Return [X, Y] of the center of cell containing provided text 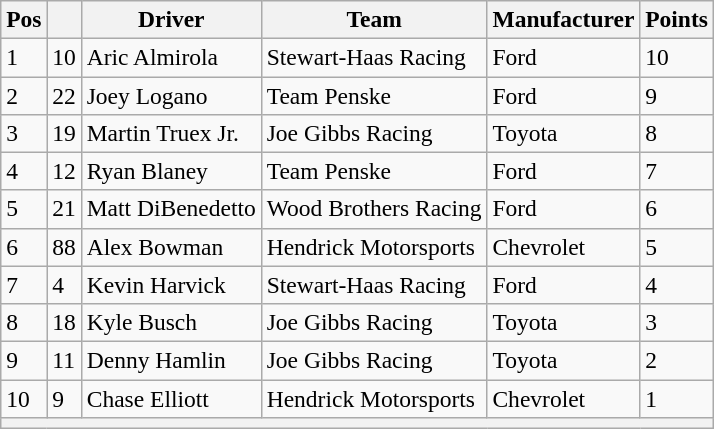
Driver [171, 19]
21 [64, 209]
11 [64, 360]
Wood Brothers Racing [374, 209]
Manufacturer [564, 19]
Kevin Harvick [171, 285]
Team [374, 19]
Denny Hamlin [171, 360]
Points [677, 19]
88 [64, 247]
22 [64, 95]
Matt DiBenedetto [171, 209]
Ryan Blaney [171, 171]
19 [64, 133]
Martin Truex Jr. [171, 133]
Aric Almirola [171, 57]
Kyle Busch [171, 322]
Alex Bowman [171, 247]
18 [64, 322]
Joey Logano [171, 95]
Chase Elliott [171, 398]
Pos [24, 19]
12 [64, 171]
